Find where the given text appears and provide that cell's center as (X, Y) coordinate. 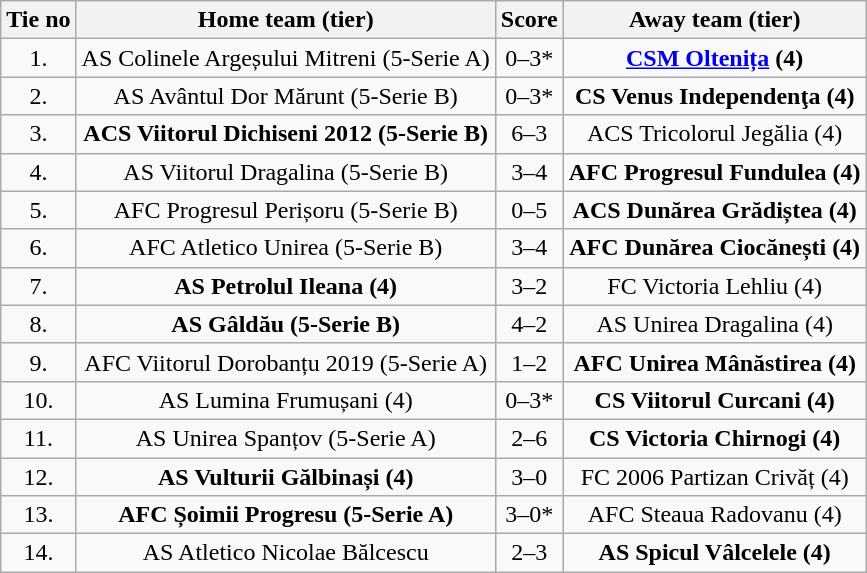
11. (38, 438)
AFC Progresul Fundulea (4) (714, 172)
CSM Oltenița (4) (714, 58)
3. (38, 134)
AS Colinele Argeșului Mitreni (5-Serie A) (286, 58)
5. (38, 210)
AS Spicul Vâlcelele (4) (714, 553)
CS Victoria Chirnogi (4) (714, 438)
2–6 (529, 438)
ACS Dunărea Grădiștea (4) (714, 210)
AFC Atletico Unirea (5-Serie B) (286, 248)
AS Unirea Dragalina (4) (714, 324)
3–0 (529, 477)
Home team (tier) (286, 20)
14. (38, 553)
3–2 (529, 286)
AFC Unirea Mânăstirea (4) (714, 362)
AFC Dunărea Ciocănești (4) (714, 248)
FC 2006 Partizan Crivăț (4) (714, 477)
AS Vulturii Gălbinași (4) (286, 477)
1. (38, 58)
2–3 (529, 553)
3–0* (529, 515)
1–2 (529, 362)
6. (38, 248)
4–2 (529, 324)
10. (38, 400)
AFC Șoimii Progresu (5-Serie A) (286, 515)
AFC Progresul Perișoru (5-Serie B) (286, 210)
AS Viitorul Dragalina (5-Serie B) (286, 172)
13. (38, 515)
4. (38, 172)
FC Victoria Lehliu (4) (714, 286)
AS Lumina Frumușani (4) (286, 400)
6–3 (529, 134)
AS Gâldău (5-Serie B) (286, 324)
0–5 (529, 210)
8. (38, 324)
7. (38, 286)
CS Venus Independenţa (4) (714, 96)
12. (38, 477)
AFC Steaua Radovanu (4) (714, 515)
Away team (tier) (714, 20)
9. (38, 362)
2. (38, 96)
Score (529, 20)
CS Viitorul Curcani (4) (714, 400)
AS Unirea Spanțov (5-Serie A) (286, 438)
ACS Viitorul Dichiseni 2012 (5-Serie B) (286, 134)
AFC Viitorul Dorobanțu 2019 (5-Serie A) (286, 362)
AS Atletico Nicolae Bălcescu (286, 553)
AS Avântul Dor Mărunt (5-Serie B) (286, 96)
Tie no (38, 20)
AS Petrolul Ileana (4) (286, 286)
ACS Tricolorul Jegălia (4) (714, 134)
